Capture the cell that displays the provided text and extract its [X, Y] central coordinate. 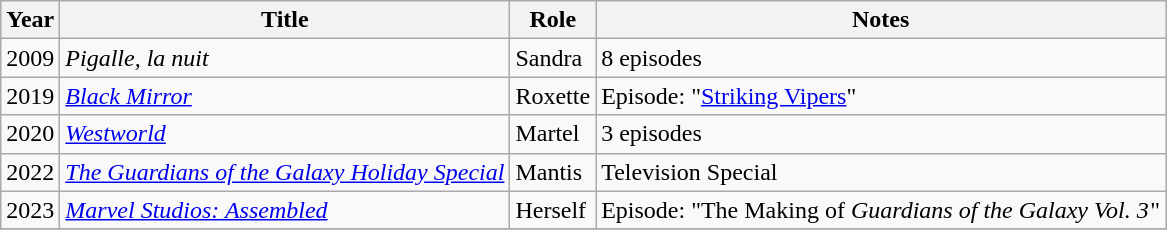
2022 [30, 172]
Episode: "Striking Vipers" [881, 96]
Title [285, 20]
Black Mirror [285, 96]
2009 [30, 58]
Herself [553, 210]
Role [553, 20]
2019 [30, 96]
3 episodes [881, 134]
2020 [30, 134]
Pigalle, la nuit [285, 58]
Television Special [881, 172]
Martel [553, 134]
2023 [30, 210]
8 episodes [881, 58]
Marvel Studios: Assembled [285, 210]
Sandra [553, 58]
Westworld [285, 134]
Episode: "The Making of Guardians of the Galaxy Vol. 3 " [881, 210]
Mantis [553, 172]
The Guardians of the Galaxy Holiday Special [285, 172]
Year [30, 20]
Roxette [553, 96]
Notes [881, 20]
